Output the (X, Y) coordinate of the center of the cell containing the given text.  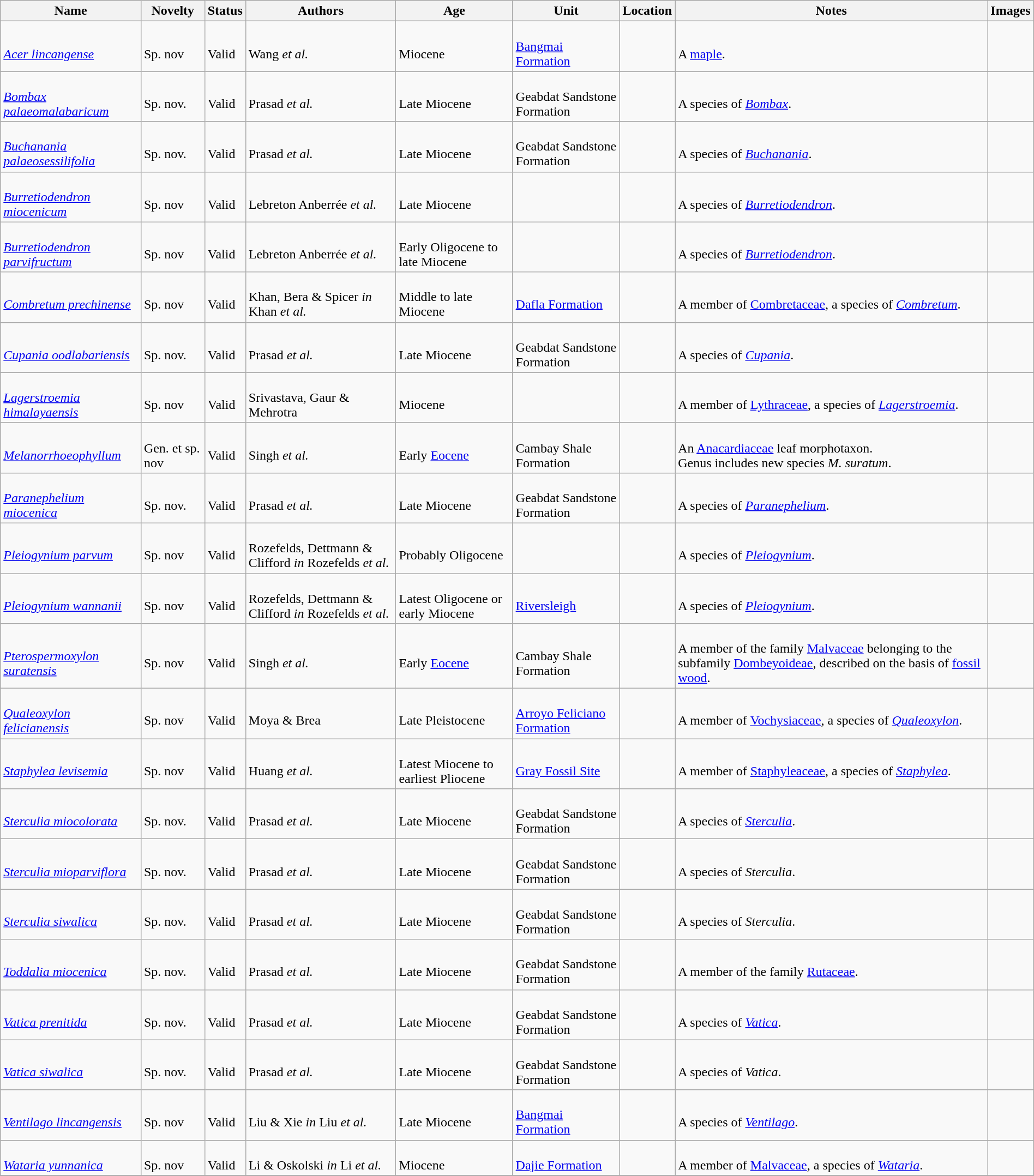
Vatica siwalica (71, 1065)
Early Oligocene to late Miocene (454, 247)
A species of Bombax. (831, 97)
Name (71, 11)
A member of the family Rutaceae. (831, 964)
A member of Staphyleaceae, a species of Staphylea. (831, 764)
Wang et al. (321, 46)
Dafla Formation (566, 297)
An Anacardiaceae leaf morphotaxon. Genus includes new species M. suratum. (831, 448)
Khan, Bera & Spicer in Khan et al. (321, 297)
Unit (566, 11)
Cupania oodlabariensis (71, 347)
Late Pleistocene (454, 714)
Ventilago lincangensis (71, 1115)
Buchanania palaeosessilifolia (71, 147)
A member of Malvaceae, a species of Wataria. (831, 1158)
A member of Vochysiaceae, a species of Qualeoxylon. (831, 714)
Combretum prechinense (71, 297)
Age (454, 11)
Bombax palaeomalabaricum (71, 97)
Pleiogynium parvum (71, 548)
A member of the family Malvaceae belonging to the subfamily Dombeyoideae, described on the basis of fossil wood. (831, 656)
Vatica prenitida (71, 1015)
Burretiodendron parvifructum (71, 247)
Gen. et sp. nov (172, 448)
Arroyo Feliciano Formation (566, 714)
Images (1011, 11)
Novelty (172, 11)
Probably Oligocene (454, 548)
A member of Combretaceae, a species of Combretum. (831, 297)
Notes (831, 11)
Authors (321, 11)
Melanorrhoeophyllum (71, 448)
A maple. (831, 46)
Riversleigh (566, 599)
Liu & Xie in Liu et al. (321, 1115)
Moya & Brea (321, 714)
Pterospermoxylon suratensis (71, 656)
Gray Fossil Site (566, 764)
Pleiogynium wannanii (71, 599)
Middle to late Miocene (454, 297)
Sterculia miocolorata (71, 814)
Toddalia miocenica (71, 964)
Staphylea levisemia (71, 764)
Dajie Formation (566, 1158)
Status (225, 11)
Sterculia siwalica (71, 914)
Qualeoxylon felicianensis (71, 714)
Li & Oskolski in Li et al. (321, 1158)
A species of Buchanania. (831, 147)
Huang et al. (321, 764)
Lagerstroemia himalayaensis (71, 397)
A species of Paranephelium. (831, 498)
Location (647, 11)
Latest Oligocene or early Miocene (454, 599)
Latest Miocene to earliest Pliocene (454, 764)
Burretiodendron miocenicum (71, 197)
Wataria yunnanica (71, 1158)
Sterculia mioparviflora (71, 864)
Acer lincangense (71, 46)
A species of Ventilago. (831, 1115)
A species of Cupania. (831, 347)
A member of Lythraceae, a species of Lagerstroemia. (831, 397)
Paranephelium miocenica (71, 498)
Srivastava, Gaur & Mehrotra (321, 397)
